Locate the cell with the specified text and output its [X, Y] center coordinate. 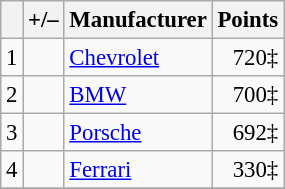
692‡ [248, 133]
Porsche [138, 133]
Manufacturer [138, 20]
330‡ [248, 170]
1 [12, 58]
Chevrolet [138, 58]
Ferrari [138, 170]
+/– [44, 20]
Points [248, 20]
700‡ [248, 95]
720‡ [248, 58]
3 [12, 133]
BMW [138, 95]
2 [12, 95]
4 [12, 170]
